Return the [X, Y] coordinate for the center point of the cell that contains the specified text.  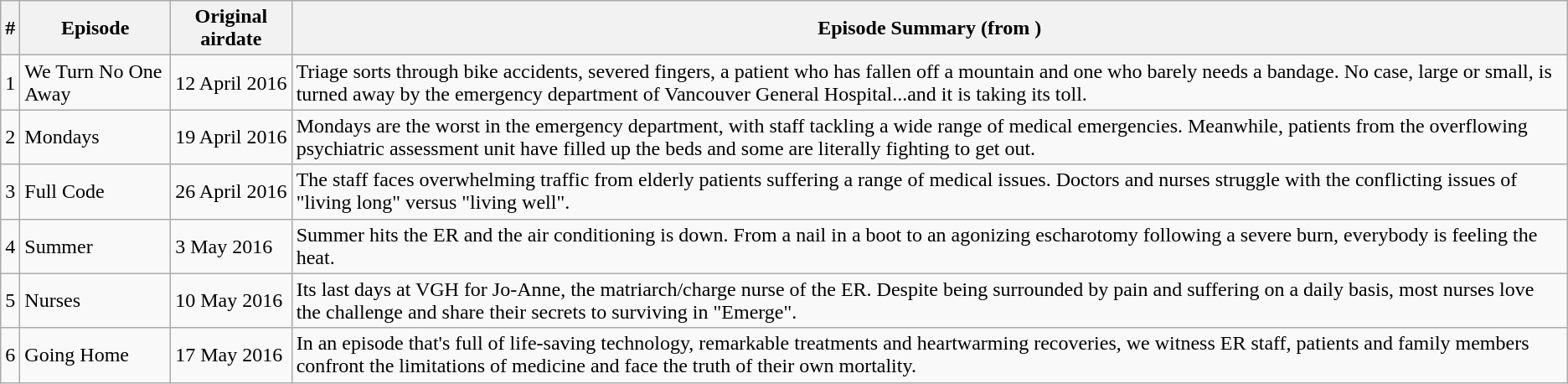
We Turn No One Away [95, 82]
Full Code [95, 191]
26 April 2016 [231, 191]
19 April 2016 [231, 138]
1 [10, 82]
4 [10, 246]
Original airdate [231, 29]
Episode Summary (from ) [930, 29]
2 [10, 138]
Mondays [95, 138]
17 May 2016 [231, 355]
10 May 2016 [231, 300]
Summer [95, 246]
Episode [95, 29]
Going Home [95, 355]
# [10, 29]
5 [10, 300]
3 May 2016 [231, 246]
6 [10, 355]
12 April 2016 [231, 82]
Nurses [95, 300]
3 [10, 191]
